Scan for the cell matching the given text and deliver its [X, Y] coordinate at center. 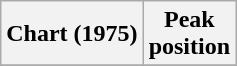
Peakposition [189, 34]
Chart (1975) [72, 34]
